Identify which cell holds the provided text, then report its [X, Y] central coordinate. 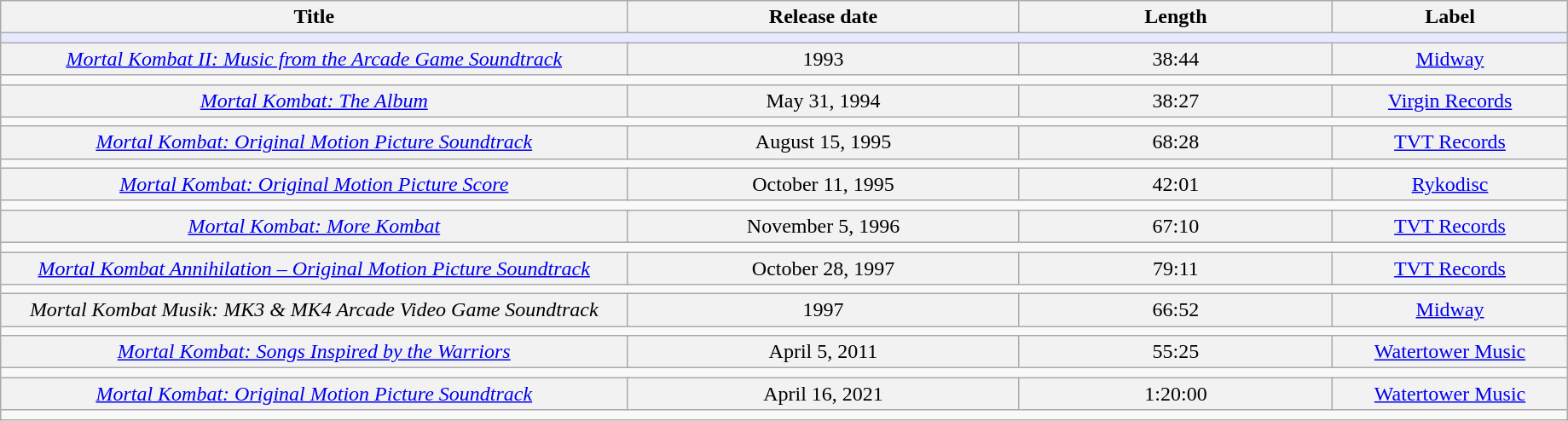
Mortal Kombat Musik: MK3 & MK4 Arcade Video Game Soundtrack [314, 310]
1997 [824, 310]
67:10 [1176, 226]
October 11, 1995 [824, 184]
38:44 [1176, 59]
Virgin Records [1450, 101]
79:11 [1176, 268]
Mortal Kombat II: Music from the Arcade Game Soundtrack [314, 59]
October 28, 1997 [824, 268]
April 5, 2011 [824, 352]
November 5, 1996 [824, 226]
66:52 [1176, 310]
42:01 [1176, 184]
Length [1176, 17]
1993 [824, 59]
68:28 [1176, 142]
August 15, 1995 [824, 142]
April 16, 2021 [824, 394]
Mortal Kombat: The Album [314, 101]
55:25 [1176, 352]
Label [1450, 17]
Mortal Kombat: More Kombat [314, 226]
1:20:00 [1176, 394]
Mortal Kombat Annihilation – Original Motion Picture Soundtrack [314, 268]
May 31, 1994 [824, 101]
Mortal Kombat: Original Motion Picture Score [314, 184]
Release date [824, 17]
38:27 [1176, 101]
Rykodisc [1450, 184]
Title [314, 17]
Mortal Kombat: Songs Inspired by the Warriors [314, 352]
